Identify which cell holds the provided text, then report its (X, Y) central coordinate. 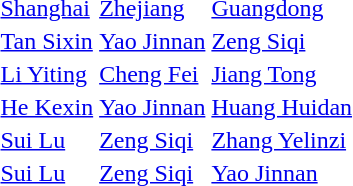
Cheng Fei (152, 74)
Zeng Siqi (152, 140)
